Find where the given text appears and provide that cell's center as [x, y] coordinate. 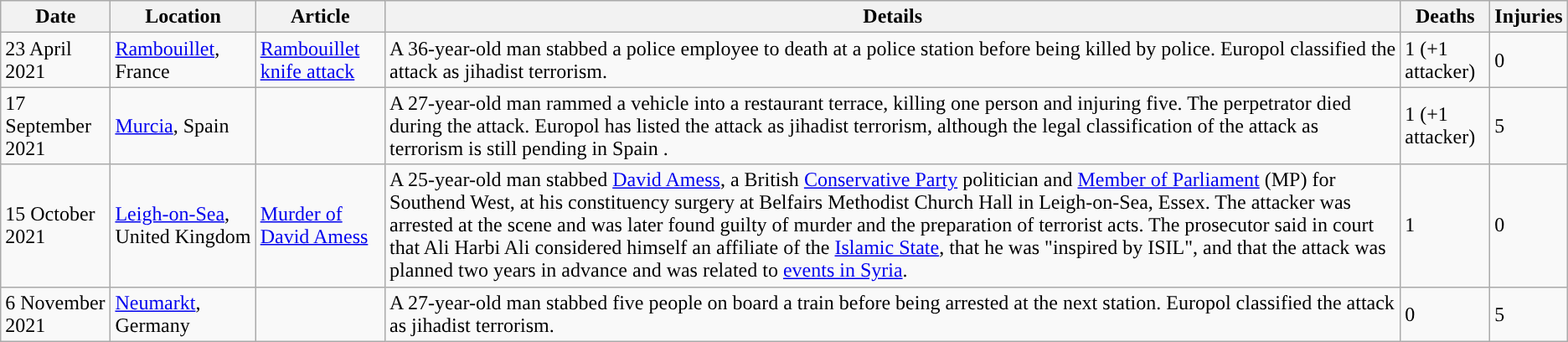
1 [1446, 225]
Date [55, 17]
Rambouillet, France [183, 60]
6 November 2021 [55, 313]
Rambouillet knife attack [320, 60]
Murcia, Spain [183, 126]
Details [893, 17]
17 September 2021 [55, 126]
Leigh-on-Sea, United Kingdom [183, 225]
Deaths [1446, 17]
Murder of David Amess [320, 225]
Injuries [1529, 17]
15 October 2021 [55, 225]
Article [320, 17]
Location [183, 17]
Neumarkt, Germany [183, 313]
23 April 2021 [55, 60]
